Provide the (X, Y) coordinate of the cell's center where the given text is located.  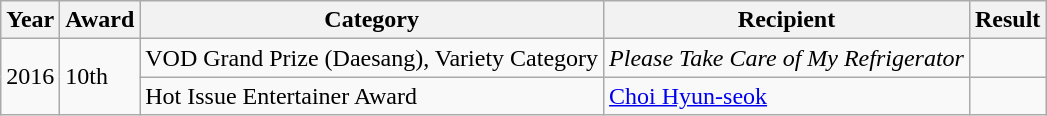
10th (100, 77)
Award (100, 20)
Result (1007, 20)
2016 (30, 77)
Choi Hyun-seok (787, 96)
Category (372, 20)
Hot Issue Entertainer Award (372, 96)
Please Take Care of My Refrigerator (787, 58)
Recipient (787, 20)
Year (30, 20)
VOD Grand Prize (Daesang), Variety Category (372, 58)
